Determine the (X, Y) coordinate at the center of the cell enclosing the given text.  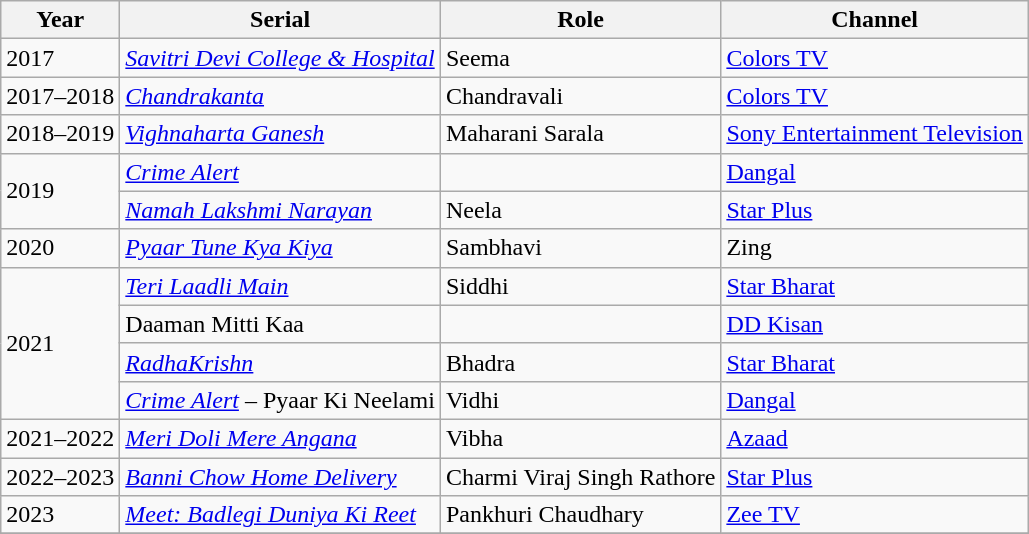
RadhaKrishn (280, 362)
2017–2018 (60, 96)
DD Kisan (875, 324)
Seema (580, 58)
Daaman Mitti Kaa (280, 324)
2017 (60, 58)
Vighnaharta Ganesh (280, 134)
Namah Lakshmi Narayan (280, 210)
Pankhuri Chaudhary (580, 515)
Azaad (875, 438)
2018–2019 (60, 134)
Year (60, 20)
Neela (580, 210)
Serial (280, 20)
Banni Chow Home Delivery (280, 477)
2023 (60, 515)
Pyaar Tune Kya Kiya (280, 248)
Vidhi (580, 400)
Bhadra (580, 362)
Crime Alert (280, 172)
2022–2023 (60, 477)
Vibha (580, 438)
Siddhi (580, 286)
Maharani Sarala (580, 134)
Meet: Badlegi Duniya Ki Reet (280, 515)
Charmi Viraj Singh Rathore (580, 477)
Sony Entertainment Television (875, 134)
Zing (875, 248)
2019 (60, 191)
Meri Doli Mere Angana (280, 438)
2021–2022 (60, 438)
2021 (60, 343)
Role (580, 20)
Chandrakanta (280, 96)
Teri Laadli Main (280, 286)
Chandravali (580, 96)
Savitri Devi College & Hospital (280, 58)
Sambhavi (580, 248)
2020 (60, 248)
Crime Alert – Pyaar Ki Neelami (280, 400)
Channel (875, 20)
Zee TV (875, 515)
